Pinpoint the cell where the given text exists, returning its [X, Y] midpoint coordinate. 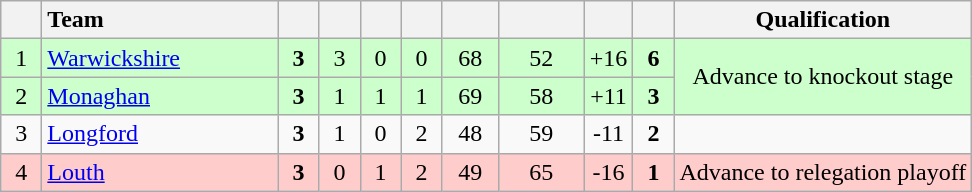
Team [160, 20]
52 [541, 58]
+16 [608, 58]
65 [541, 172]
Advance to knockout stage [823, 77]
4 [22, 172]
Longford [160, 134]
Monaghan [160, 96]
-11 [608, 134]
68 [470, 58]
Louth [160, 172]
59 [541, 134]
-16 [608, 172]
48 [470, 134]
58 [541, 96]
6 [654, 58]
69 [470, 96]
Qualification [823, 20]
Advance to relegation playoff [823, 172]
49 [470, 172]
Warwickshire [160, 58]
+11 [608, 96]
